Detect which cell encompasses the target text, then output its [x, y] center coordinate. 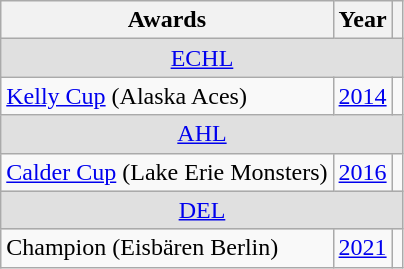
2016 [362, 172]
2014 [362, 96]
ECHL [202, 58]
Calder Cup (Lake Erie Monsters) [167, 172]
2021 [362, 248]
Champion (Eisbären Berlin) [167, 248]
AHL [202, 134]
Kelly Cup (Alaska Aces) [167, 96]
Awards [167, 20]
Year [362, 20]
DEL [202, 210]
